Locate the cell with the specified text and output its (x, y) center coordinate. 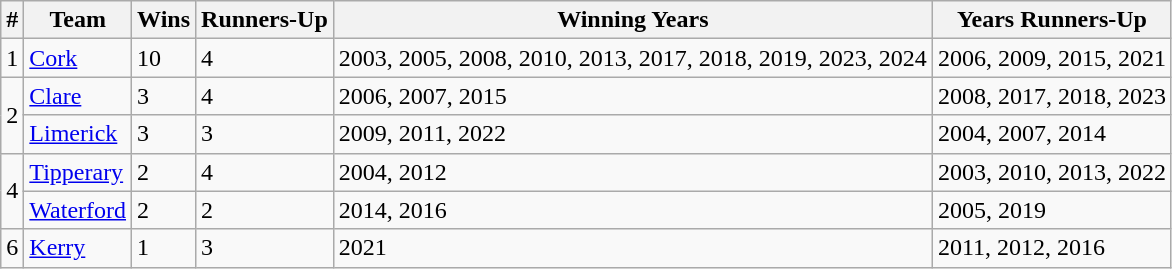
Years Runners-Up (1052, 20)
6 (12, 248)
2011, 2012, 2016 (1052, 248)
2004, 2012 (632, 172)
Limerick (78, 134)
Clare (78, 96)
2008, 2017, 2018, 2023 (1052, 96)
2003, 2005, 2008, 2010, 2013, 2017, 2018, 2019, 2023, 2024 (632, 58)
2021 (632, 248)
2014, 2016 (632, 210)
Waterford (78, 210)
2004, 2007, 2014 (1052, 134)
Kerry (78, 248)
# (12, 20)
Team (78, 20)
Winning Years (632, 20)
2005, 2019 (1052, 210)
10 (164, 58)
2006, 2007, 2015 (632, 96)
Runners-Up (265, 20)
2006, 2009, 2015, 2021 (1052, 58)
Tipperary (78, 172)
Cork (78, 58)
2009, 2011, 2022 (632, 134)
2003, 2010, 2013, 2022 (1052, 172)
Wins (164, 20)
